Search for the cell housing the specified text and yield its [X, Y] center coordinate. 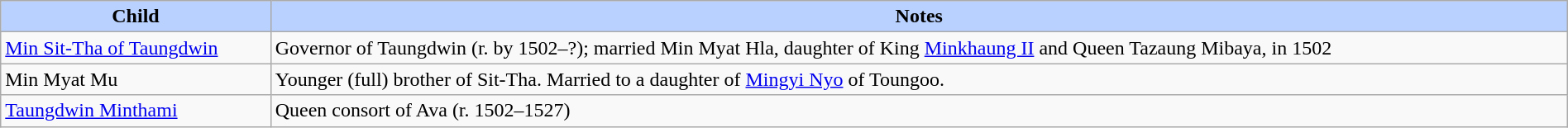
Notes [919, 17]
Taungdwin Minthami [136, 111]
Queen consort of Ava (r. 1502–1527) [919, 111]
Governor of Taungdwin (r. by 1502–?); married Min Myat Hla, daughter of King Minkhaung II and Queen Tazaung Mibaya, in 1502 [919, 48]
Child [136, 17]
Younger (full) brother of Sit-Tha. Married to a daughter of Mingyi Nyo of Toungoo. [919, 79]
Min Sit-Tha of Taungdwin [136, 48]
Min Myat Mu [136, 79]
